Search for the cell housing the specified text and yield its [x, y] center coordinate. 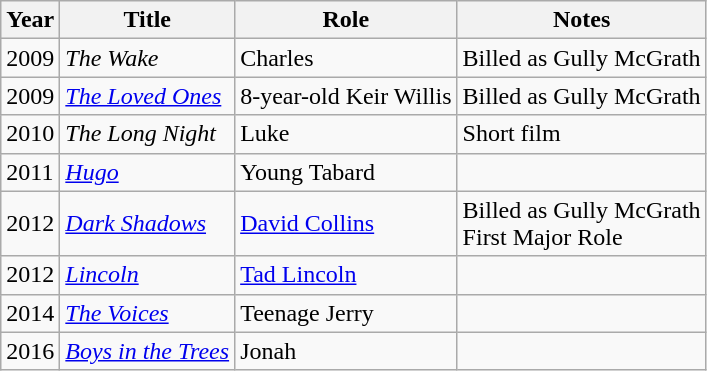
8-year-old Keir Willis [346, 96]
Hugo [148, 172]
Jonah [346, 351]
Young Tabard [346, 172]
David Collins [346, 224]
The Wake [148, 58]
Short film [582, 134]
The Loved Ones [148, 96]
Tad Lincoln [346, 275]
Role [346, 20]
Notes [582, 20]
Billed as Gully McGrathFirst Major Role [582, 224]
Year [30, 20]
Boys in the Trees [148, 351]
2016 [30, 351]
Title [148, 20]
Luke [346, 134]
Dark Shadows [148, 224]
Teenage Jerry [346, 313]
Lincoln [148, 275]
2011 [30, 172]
The Voices [148, 313]
2014 [30, 313]
2010 [30, 134]
Charles [346, 58]
The Long Night [148, 134]
